Extract the [X, Y] coordinate from the center of the cell holding the provided text.  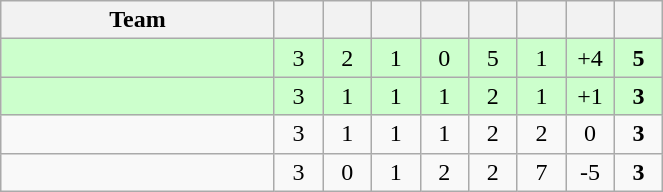
-5 [590, 172]
Team [138, 20]
7 [542, 172]
+1 [590, 96]
+4 [590, 58]
